From the cell containing the given text, extract its center point as (X, Y) coordinate. 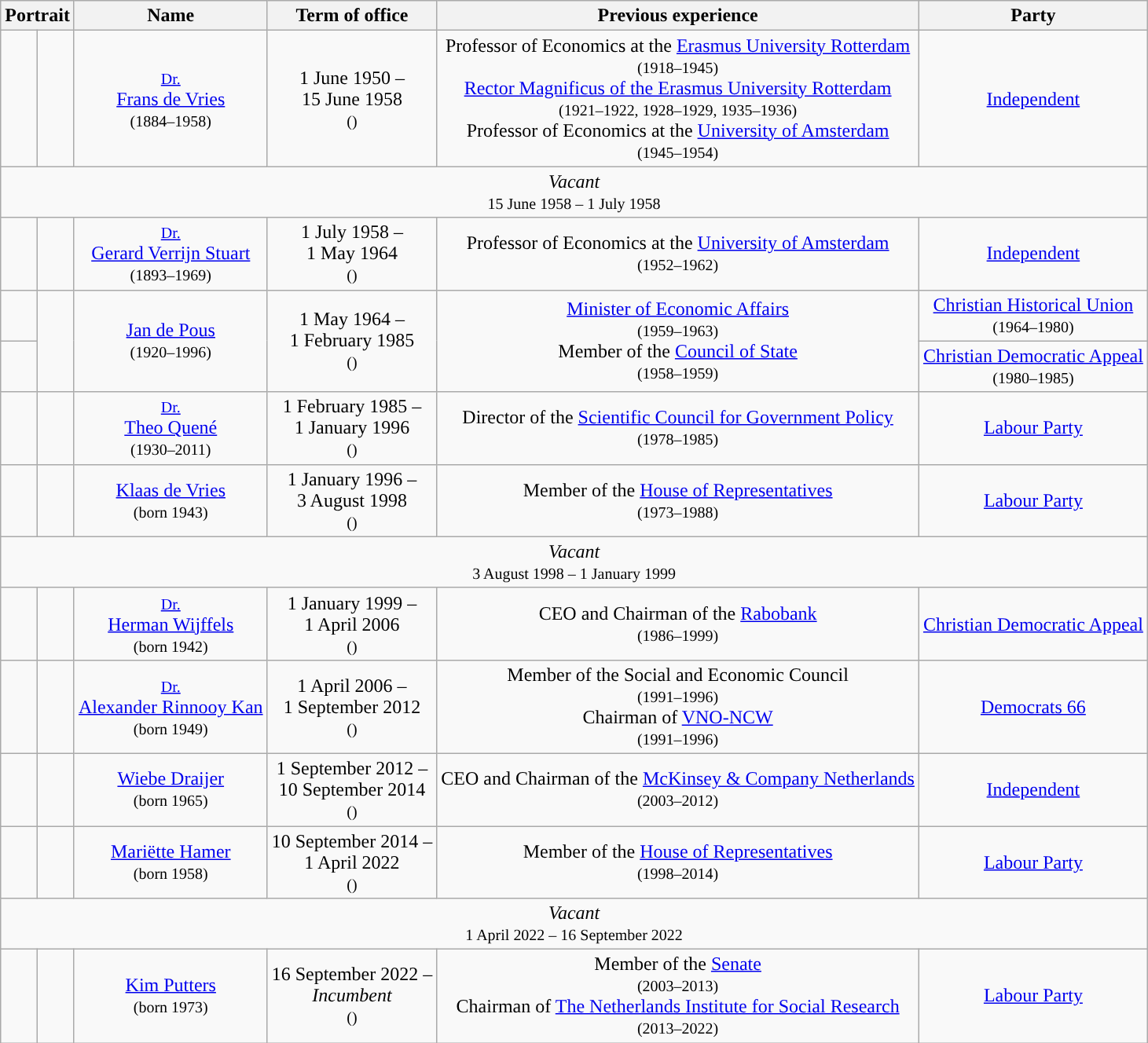
Wiebe Draijer (born 1965) (171, 789)
Dr. Gerard Verrijn Stuart (1893–1969) (171, 254)
1 January 1999 – 1 April 2006 () (352, 624)
Member of the House of Representatives (1973–1988) (678, 500)
Dr. Herman Wijffels (born 1942) (171, 624)
Dr. Alexander Rinnooy Kan (born 1949) (171, 707)
Vacant 15 June 1958 – 1 July 1958 (574, 192)
1 September 2012 – 10 September 2014 () (352, 789)
Name (171, 16)
Christian Democratic Appeal (1980–1985) (1032, 366)
Klaas de Vries (born 1943) (171, 500)
10 September 2014 – 1 April 2022 () (352, 862)
Director of the Scientific Council for Government Policy (1978–1985) (678, 428)
1 January 1996 – 3 August 1998 () (352, 500)
Democrats 66 (1032, 707)
Dr. Frans de Vries (1884–1958) (171, 99)
Member of the Social and Economic Council (1991–1996) Chairman of VNO-NCW (1991–1996) (678, 707)
Professor of Economics at the University of Amsterdam (1952–1962) (678, 254)
Member of the House of Representatives (1998–2014) (678, 862)
Christian Democratic Appeal (1032, 624)
Vacant 3 August 1998 – 1 January 1999 (574, 562)
Vacant 1 April 2022 – 16 September 2022 (574, 924)
Minister of Economic Affairs (1959–1963) Member of the Council of State (1958–1959) (678, 341)
Party (1032, 16)
16 September 2022 – Incumbent () (352, 996)
CEO and Chairman of the McKinsey & Company Netherlands (2003–2012) (678, 789)
Kim Putters (born 1973) (171, 996)
Mariëtte Hamer (born 1958) (171, 862)
Previous experience (678, 16)
1 July 1958 – 1 May 1964 () (352, 254)
Dr. Theo Quené (1930–2011) (171, 428)
1 May 1964 – 1 February 1985 () (352, 341)
1 June 1950 – 15 June 1958 () (352, 99)
Term of office (352, 16)
1 April 2006 – 1 September 2012 () (352, 707)
1 February 1985 – 1 January 1996 () (352, 428)
Portrait (38, 16)
Jan de Pous (1920–1996) (171, 341)
Member of the Senate (2003–2013) Chairman of The Netherlands Institute for Social Research (2013–2022) (678, 996)
Christian Historical Union (1964–1980) (1032, 316)
CEO and Chairman of the Rabobank (1986–1999) (678, 624)
